Identify which cell holds the provided text, then report its (X, Y) central coordinate. 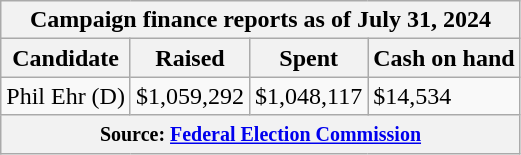
Candidate (66, 58)
Campaign finance reports as of July 31, 2024 (260, 20)
$14,534 (444, 96)
Spent (309, 58)
$1,059,292 (190, 96)
$1,048,117 (309, 96)
Source: Federal Election Commission (260, 134)
Cash on hand (444, 58)
Phil Ehr (D) (66, 96)
Raised (190, 58)
